Find where the given text appears and provide that cell's center as [x, y] coordinate. 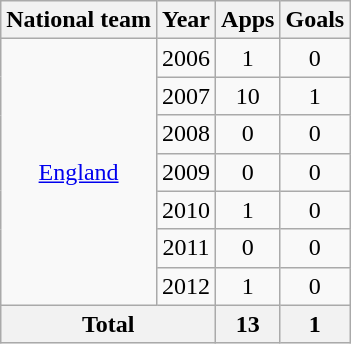
National team [79, 20]
Year [186, 20]
2009 [186, 172]
Total [108, 324]
2008 [186, 134]
2012 [186, 286]
2011 [186, 248]
2007 [186, 96]
2006 [186, 58]
2010 [186, 210]
Goals [315, 20]
Apps [248, 20]
England [79, 172]
10 [248, 96]
13 [248, 324]
